For the text-containing cell, return its midpoint in [X, Y] coordinate format. 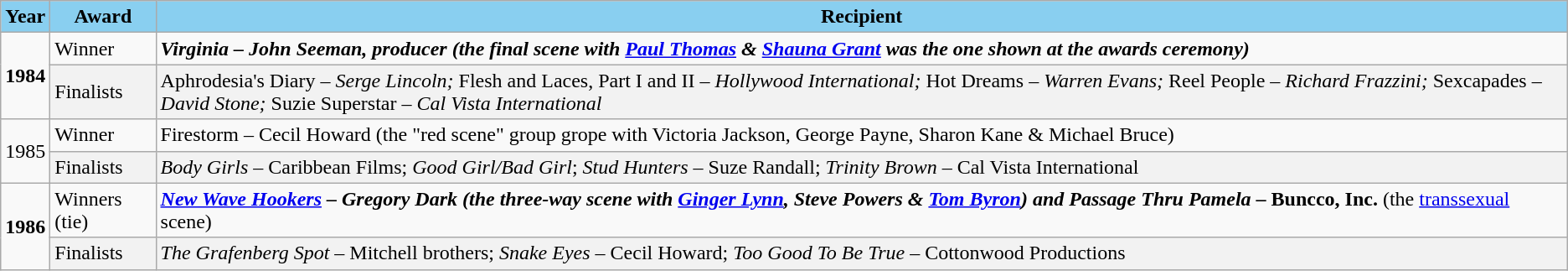
1986 [25, 227]
1985 [25, 151]
The Grafenberg Spot – Mitchell brothers; Snake Eyes – Cecil Howard; Too Good To Be True – Cottonwood Productions [861, 253]
Winners (tie) [103, 210]
Year [25, 17]
Firestorm – Cecil Howard (the "red scene" group grope with Victoria Jackson, George Payne, Sharon Kane & Michael Bruce) [861, 135]
1984 [25, 76]
Award [103, 17]
Recipient [861, 17]
Virginia – John Seeman, producer (the final scene with Paul Thomas & Shauna Grant was the one shown at the awards ceremony) [861, 49]
Body Girls – Caribbean Films; Good Girl/Bad Girl; Stud Hunters – Suze Randall; Trinity Brown – Cal Vista International [861, 167]
